For the text-containing cell, return its midpoint in [X, Y] coordinate format. 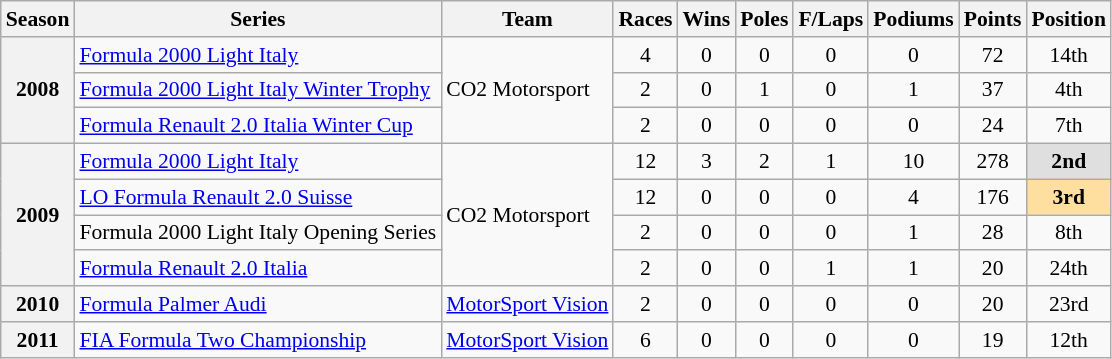
3rd [1068, 197]
2011 [38, 340]
12th [1068, 340]
278 [993, 162]
Wins [707, 19]
Formula Renault 2.0 Italia [258, 269]
Series [258, 19]
Formula 2000 Light Italy Winter Trophy [258, 90]
7th [1068, 126]
Points [993, 19]
Formula 2000 Light Italy Opening Series [258, 233]
4th [1068, 90]
Races [645, 19]
19 [993, 340]
2009 [38, 215]
24 [993, 126]
Position [1068, 19]
F/Laps [830, 19]
10 [914, 162]
176 [993, 197]
Formula Renault 2.0 Italia Winter Cup [258, 126]
LO Formula Renault 2.0 Suisse [258, 197]
3 [707, 162]
14th [1068, 55]
Formula Palmer Audi [258, 304]
8th [1068, 233]
24th [1068, 269]
2nd [1068, 162]
2010 [38, 304]
28 [993, 233]
Team [527, 19]
Podiums [914, 19]
Season [38, 19]
23rd [1068, 304]
37 [993, 90]
2008 [38, 90]
Poles [764, 19]
FIA Formula Two Championship [258, 340]
72 [993, 55]
6 [645, 340]
